Extract the [X, Y] coordinate from the center of the cell holding the provided text.  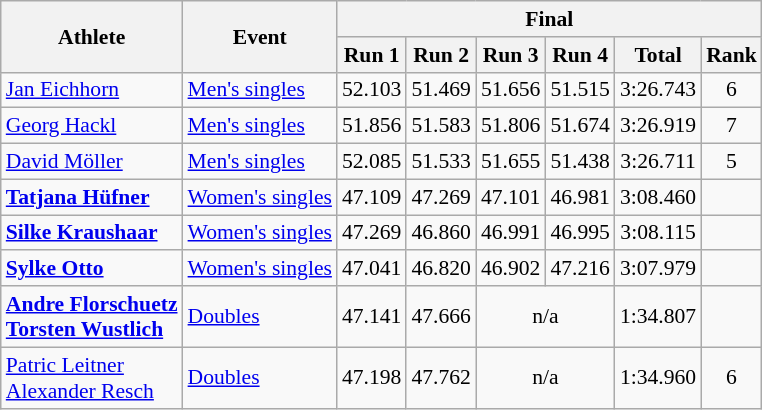
Silke Kraushaar [92, 233]
Final [550, 19]
3:26.711 [658, 162]
52.085 [372, 162]
Tatjana Hüfner [92, 197]
Georg Hackl [92, 126]
Jan Eichhorn [92, 90]
3:08.115 [658, 233]
47.762 [440, 378]
51.806 [510, 126]
1:34.960 [658, 378]
47.109 [372, 197]
51.656 [510, 90]
47.101 [510, 197]
Total [658, 55]
47.666 [440, 316]
3:26.919 [658, 126]
3:08.460 [658, 197]
Rank [732, 55]
46.902 [510, 269]
Run 3 [510, 55]
51.674 [580, 126]
Run 2 [440, 55]
5 [732, 162]
46.995 [580, 233]
46.820 [440, 269]
51.856 [372, 126]
46.981 [580, 197]
47.041 [372, 269]
Andre FlorschuetzTorsten Wustlich [92, 316]
Event [260, 36]
David Möller [92, 162]
7 [732, 126]
47.198 [372, 378]
46.860 [440, 233]
Athlete [92, 36]
1:34.807 [658, 316]
51.515 [580, 90]
51.469 [440, 90]
47.216 [580, 269]
Run 4 [580, 55]
3:26.743 [658, 90]
51.583 [440, 126]
Run 1 [372, 55]
Sylke Otto [92, 269]
3:07.979 [658, 269]
51.533 [440, 162]
46.991 [510, 233]
51.438 [580, 162]
47.141 [372, 316]
52.103 [372, 90]
Patric LeitnerAlexander Resch [92, 378]
51.655 [510, 162]
